Return (x, y) of the center of cell containing provided text 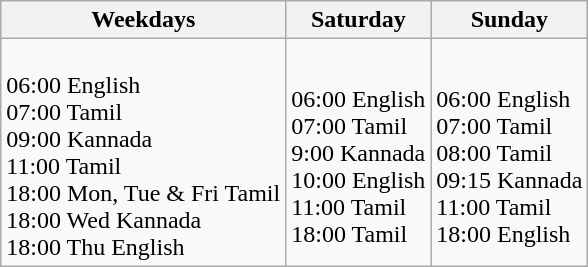
06:00 English 07:00 Tamil 09:00 Kannada 11:00 Tamil 18:00 Mon, Tue & Fri Tamil 18:00 Wed Kannada 18:00 Thu English (144, 152)
Weekdays (144, 20)
06:00 English 07:00 Tamil 9:00 Kannada 10:00 English 11:00 Tamil 18:00 Tamil (358, 152)
Sunday (510, 20)
Saturday (358, 20)
06:00 English 07:00 Tamil 08:00 Tamil 09:15 Kannada 11:00 Tamil 18:00 English (510, 152)
